Search for the cell housing the specified text and yield its [X, Y] center coordinate. 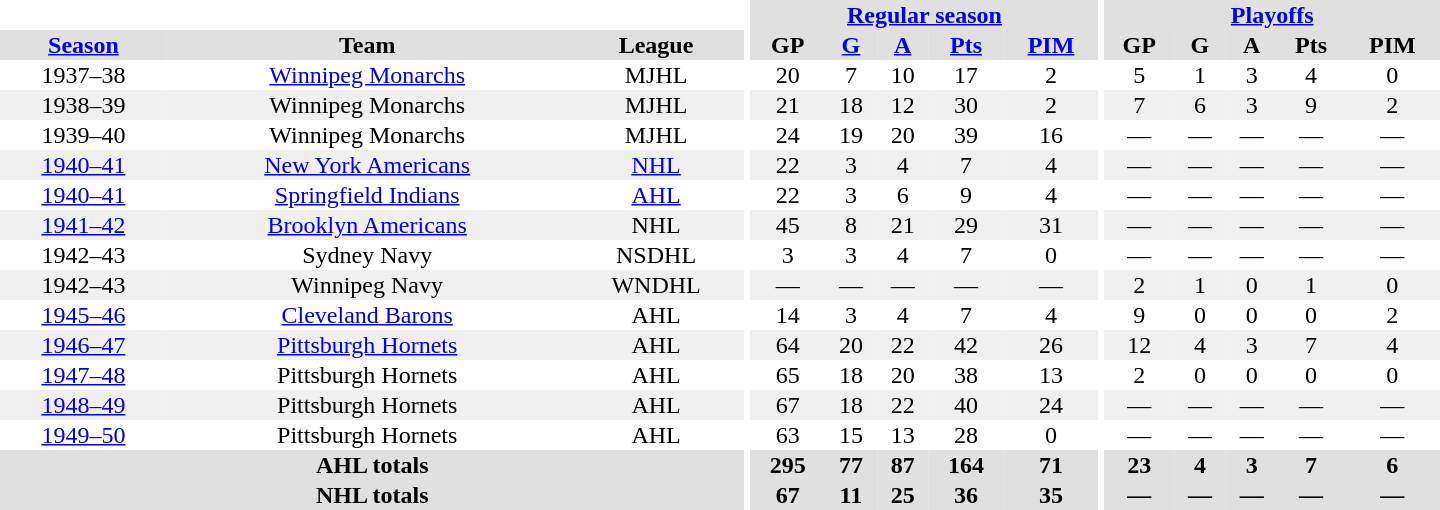
1937–38 [84, 75]
WNDHL [656, 285]
1946–47 [84, 345]
31 [1050, 225]
71 [1050, 465]
11 [851, 495]
5 [1139, 75]
15 [851, 435]
40 [966, 405]
77 [851, 465]
39 [966, 135]
164 [966, 465]
64 [788, 345]
AHL totals [372, 465]
Springfield Indians [368, 195]
Winnipeg Navy [368, 285]
87 [903, 465]
1938–39 [84, 105]
NHL totals [372, 495]
1945–46 [84, 315]
1939–40 [84, 135]
25 [903, 495]
Season [84, 45]
14 [788, 315]
10 [903, 75]
30 [966, 105]
35 [1050, 495]
1947–48 [84, 375]
League [656, 45]
26 [1050, 345]
1949–50 [84, 435]
Sydney Navy [368, 255]
23 [1139, 465]
63 [788, 435]
1941–42 [84, 225]
Cleveland Barons [368, 315]
Brooklyn Americans [368, 225]
36 [966, 495]
Playoffs [1272, 15]
New York Americans [368, 165]
42 [966, 345]
295 [788, 465]
65 [788, 375]
45 [788, 225]
8 [851, 225]
16 [1050, 135]
NSDHL [656, 255]
19 [851, 135]
28 [966, 435]
38 [966, 375]
29 [966, 225]
Team [368, 45]
Regular season [924, 15]
17 [966, 75]
1948–49 [84, 405]
